Provide the [x, y] coordinate of the cell's center where the given text is located.  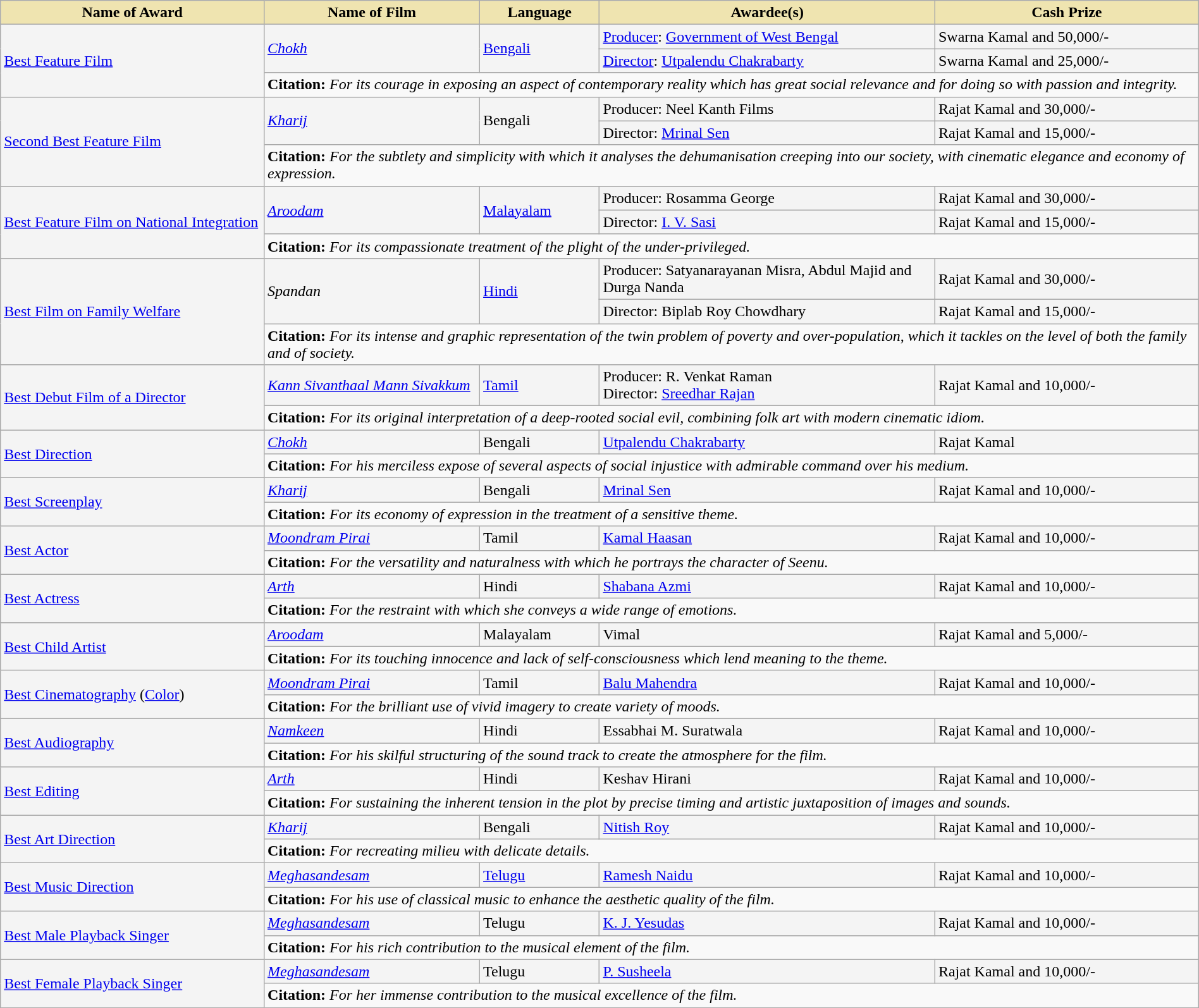
Citation: For its original interpretation of a deep-rooted social evil, combining folk art with modern cinematic idiom. [732, 418]
Citation: For its courage in exposing an aspect of contemporary reality which has great social relevance and for doing so with passion and integrity. [732, 85]
Citation: For her immense contribution to the musical excellence of the film. [732, 995]
Best Feature Film on National Integration [133, 222]
Producer: R. Venkat RamanDirector: Sreedhar Rajan [767, 386]
Nitish Roy [767, 827]
Producer: Satyanarayanan Misra, Abdul Majid and Durga Nanda [767, 278]
Citation: For his merciless expose of several aspects of social injustice with admirable command over his medium. [732, 466]
Swarna Kamal and 25,000/- [1066, 61]
Citation: For its touching innocence and lack of self-consciousness which lend meaning to the theme. [732, 658]
Essabhai M. Suratwala [767, 730]
Awardee(s) [767, 13]
Best Cinematography (Color) [133, 694]
Citation: For its compassionate treatment of the plight of the under-privileged. [732, 246]
Best Male Playback Singer [133, 935]
Best Film on Family Welfare [133, 311]
Citation: For recreating milieu with delicate details. [732, 851]
Citation: For the brilliant use of vivid imagery to create variety of moods. [732, 706]
Rajat Kamal [1066, 442]
Director: Utpalendu Chakrabarty [767, 61]
Best Actress [133, 598]
Spandan [372, 291]
Producer: Neel Kanth Films [767, 109]
Best Female Playback Singer [133, 983]
Best Debut Film of a Director [133, 397]
Keshav Hirani [767, 779]
Director: Mrinal Sen [767, 133]
Citation: For his use of classical music to enhance the aesthetic quality of the film. [732, 899]
Producer: Rosamma George [767, 198]
Citation: For his skilful structuring of the sound track to create the atmosphere for the film. [732, 754]
Swarna Kamal and 50,000/- [1066, 37]
Kamal Haasan [767, 538]
Rajat Kamal and 5,000/- [1066, 634]
Vimal [767, 634]
Language [540, 13]
Best Audiography [133, 742]
Balu Mahendra [767, 682]
Best Child Artist [133, 646]
Producer: Government of West Bengal [767, 37]
Best Actor [133, 550]
Director: Biplab Roy Chowdhary [767, 311]
Shabana Azmi [767, 586]
Utpalendu Chakrabarty [767, 442]
Name of Award [133, 13]
Best Feature Film [133, 61]
P. Susheela [767, 971]
Best Screenplay [133, 502]
Cash Prize [1066, 13]
Name of Film [372, 13]
Namkeen [372, 730]
Best Editing [133, 791]
Citation: For its economy of expression in the treatment of a sensitive theme. [732, 514]
Kann Sivanthaal Mann Sivakkum [372, 386]
Citation: For sustaining the inherent tension in the plot by precise timing and artistic juxtaposition of images and sounds. [732, 803]
Citation: For the restraint with which she conveys a wide range of emotions. [732, 610]
Best Art Direction [133, 839]
Citation: For his rich contribution to the musical element of the film. [732, 947]
Second Best Feature Film [133, 142]
Ramesh Naidu [767, 875]
Mrinal Sen [767, 490]
Citation: For the versatility and naturalness with which he portrays the character of Seenu. [732, 562]
Director: I. V. Sasi [767, 222]
K. J. Yesudas [767, 923]
Best Music Direction [133, 887]
Best Direction [133, 454]
